Identify which cell holds the provided text, then report its (x, y) central coordinate. 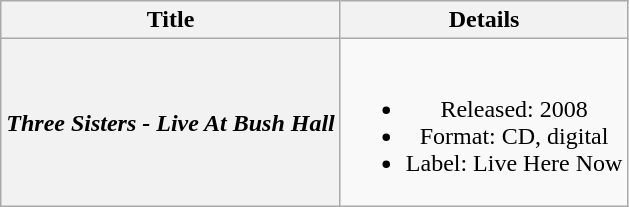
Details (484, 20)
Three Sisters - Live At Bush Hall (171, 122)
Released: 2008Format: CD, digitalLabel: Live Here Now (484, 122)
Title (171, 20)
